Search for the cell housing the specified text and yield its (X, Y) center coordinate. 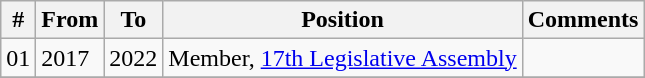
From (70, 20)
01 (18, 58)
2017 (70, 58)
To (134, 20)
Position (342, 20)
2022 (134, 58)
Member, 17th Legislative Assembly (342, 58)
Comments (583, 20)
# (18, 20)
